Return (X, Y) of the center of cell containing provided text 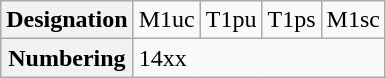
T1ps (292, 20)
T1pu (231, 20)
Designation (67, 20)
M1sc (353, 20)
14xx (259, 58)
Numbering (67, 58)
M1uc (166, 20)
